Capture the cell that displays the provided text and extract its (x, y) central coordinate. 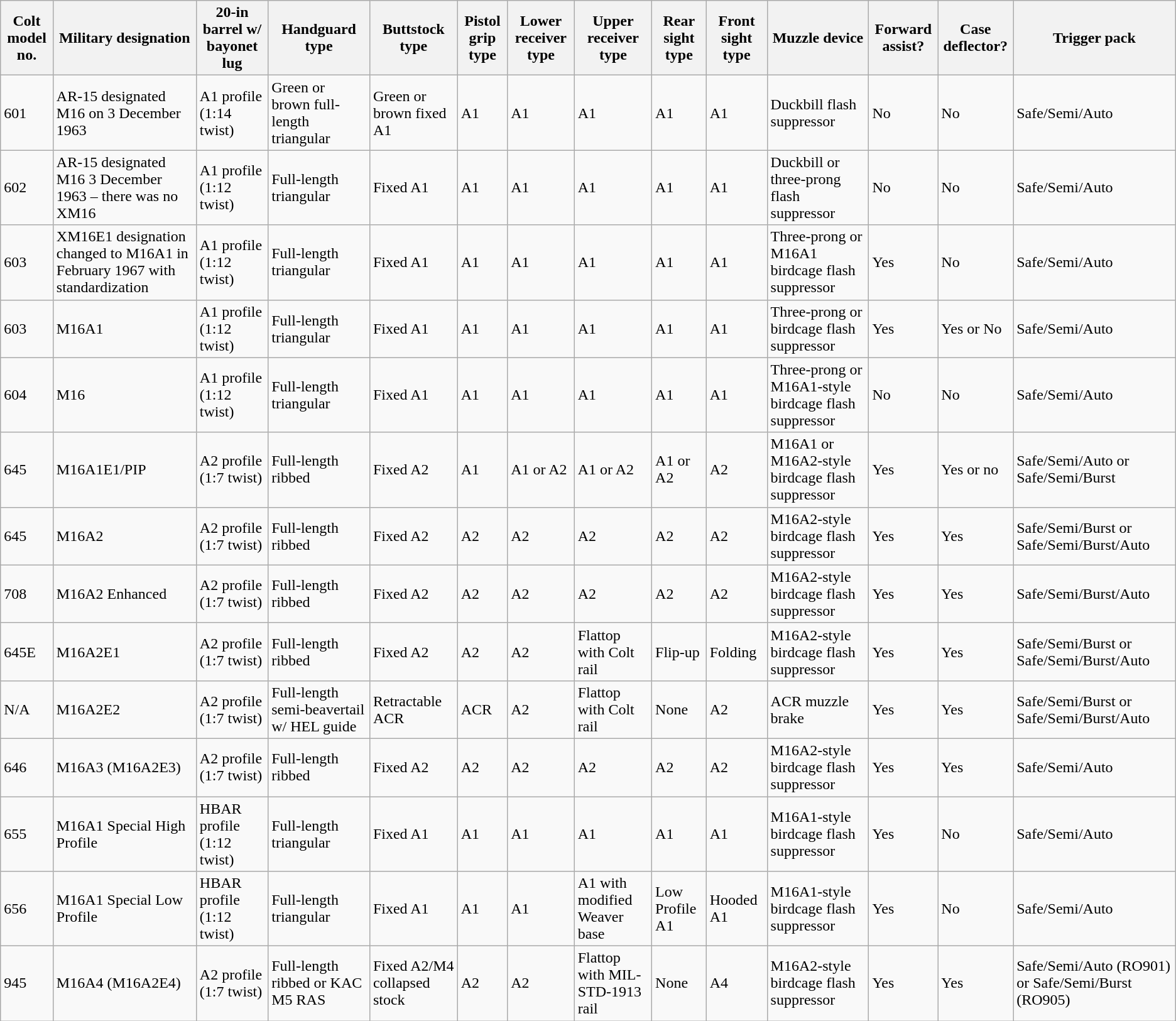
Muzzle device (818, 38)
M16A2 (124, 536)
945 (27, 984)
Rear sight type (680, 38)
M16A1 Special High Profile (124, 834)
Military designation (124, 38)
M16A4 (M16A2E4) (124, 984)
Trigger pack (1094, 38)
Fixed A2/M4 collapsed stock (413, 984)
Forward assist? (903, 38)
Full-length semi-beavertail w/ HEL guide (319, 709)
Flattop with MIL-STD-1913 rail (613, 984)
M16A1 or M16A2-style birdcage flash suppressor (818, 470)
ACR muzzle brake (818, 709)
Full-length ribbed or KAC M5 RAS (319, 984)
646 (27, 767)
Three-prong or M16A1-style birdcage flash suppressor (818, 395)
Three-prong or birdcage flash suppressor (818, 329)
M16A2E1 (124, 652)
Folding (736, 652)
M16A3 (M16A2E3) (124, 767)
A1 profile (1:14 twist) (232, 113)
Pistol grip type (482, 38)
604 (27, 395)
Yes or No (976, 329)
M16 (124, 395)
M16A1E1/PIP (124, 470)
Three-prong or M16A1 birdcage flash suppressor (818, 263)
Flip-up (680, 652)
Hooded A1 (736, 909)
Front sight type (736, 38)
20-in barrel w/ bayonet lug (232, 38)
645E (27, 652)
Case deflector? (976, 38)
M16A2E2 (124, 709)
A1 with modified Weaver base (613, 909)
Upper receiver type (613, 38)
Lower receiver type (542, 38)
Duckbill or three-prong flash suppressor (818, 187)
A4 (736, 984)
Safe/Semi/Auto (RO901) or Safe/Semi/Burst (RO905) (1094, 984)
Handguard type (319, 38)
655 (27, 834)
N/A (27, 709)
Duckbill flash suppressor (818, 113)
Low Profile A1 (680, 909)
Safe/Semi/Auto or Safe/Semi/Burst (1094, 470)
602 (27, 187)
Green or brown full-length triangular (319, 113)
AR-15 designated M16 on 3 December 1963 (124, 113)
Buttstock type (413, 38)
Yes or no (976, 470)
Colt model no. (27, 38)
Green or brown fixed A1 (413, 113)
ACR (482, 709)
Retractable ACR (413, 709)
656 (27, 909)
601 (27, 113)
M16A1 Special Low Profile (124, 909)
Safe/Semi/Burst/Auto (1094, 594)
M16A2 Enhanced (124, 594)
AR-15 designated M16 3 December 1963 – there was no XM16 (124, 187)
708 (27, 594)
XM16E1 designation changed to M16A1 in February 1967 with standardization (124, 263)
M16A1 (124, 329)
